Capture the cell that displays the provided text and extract its (x, y) central coordinate. 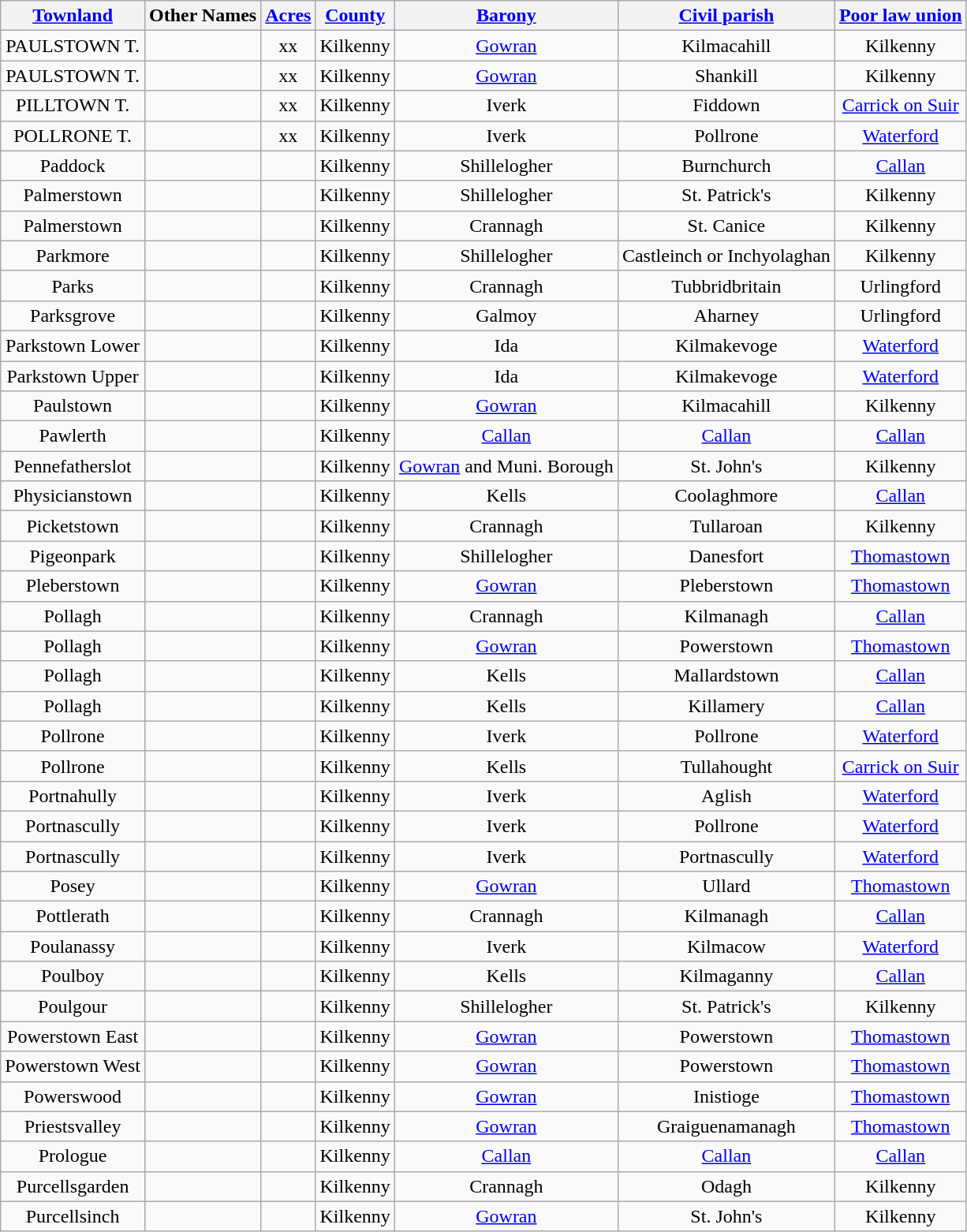
Galmoy (506, 315)
Purcellsinch (73, 1216)
St. Canice (726, 226)
Burnchurch (726, 166)
Ullard (726, 887)
Townland (73, 16)
Killamery (726, 706)
County (355, 16)
Mallardstown (726, 676)
Powerswood (73, 1096)
Pennefatherslot (73, 466)
Gowran and Muni. Borough (506, 466)
Poulanassy (73, 946)
Powerstown West (73, 1066)
Kilmacow (726, 946)
Purcellsgarden (73, 1186)
Fiddown (726, 106)
Pawlerth (73, 436)
Shankill (726, 76)
Inistioge (726, 1096)
Pottlerath (73, 917)
Picketstown (73, 526)
POLLRONE T. (73, 136)
Tullahought (726, 766)
Posey (73, 887)
Parkstown Upper (73, 376)
Tubbridbritain (726, 286)
Graiguenamanagh (726, 1126)
Other Names (202, 16)
PILLTOWN T. (73, 106)
Poulgour (73, 1006)
Poor law union (901, 16)
Parks (73, 286)
Civil parish (726, 16)
Paddock (73, 166)
Poulboy (73, 976)
Danesfort (726, 556)
Tullaroan (726, 526)
Physicianstown (73, 496)
Paulstown (73, 406)
Parkmore (73, 256)
Acres (289, 16)
Prologue (73, 1156)
Parksgrove (73, 315)
Coolaghmore (726, 496)
Aglish (726, 796)
Priestsvalley (73, 1126)
Parkstown Lower (73, 345)
Barony (506, 16)
Odagh (726, 1186)
Portnahully (73, 796)
Pigeonpark (73, 556)
Powerstown East (73, 1036)
Aharney (726, 315)
Kilmaganny (726, 976)
Castleinch or Inchyolaghan (726, 256)
